For the text-containing cell, return its midpoint in [x, y] coordinate format. 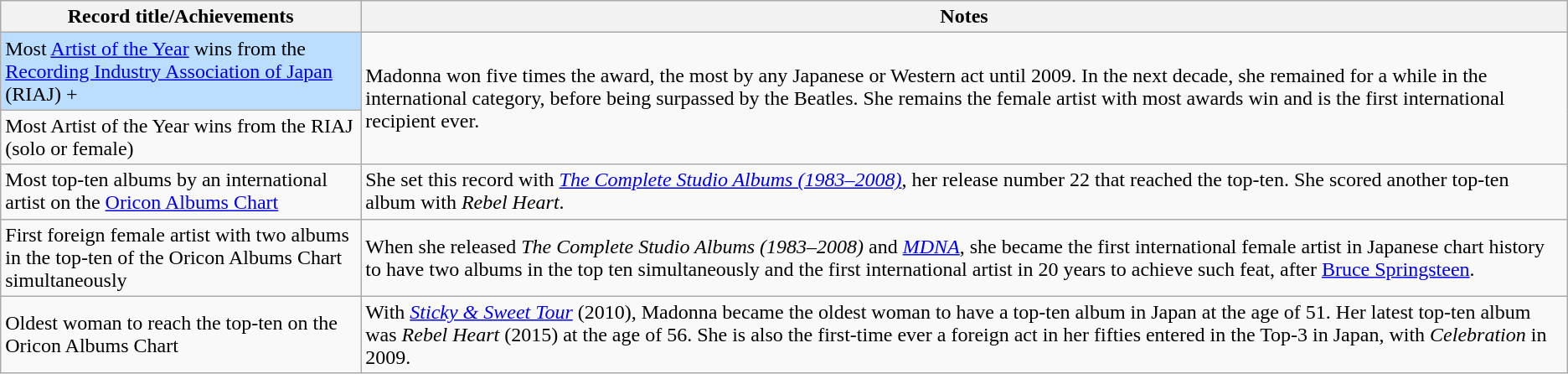
First foreign female artist with two albums in the top-ten of the Oricon Albums Chart simultaneously [181, 257]
Most Artist of the Year wins from the Recording Industry Association of Japan (RIAJ) + [181, 71]
Notes [965, 17]
Record title/Achievements [181, 17]
Most Artist of the Year wins from the RIAJ (solo or female) [181, 138]
Oldest woman to reach the top-ten on the Oricon Albums Chart [181, 335]
Most top-ten albums by an international artist on the Oricon Albums Chart [181, 191]
